Return (x, y) of the center of cell containing provided text 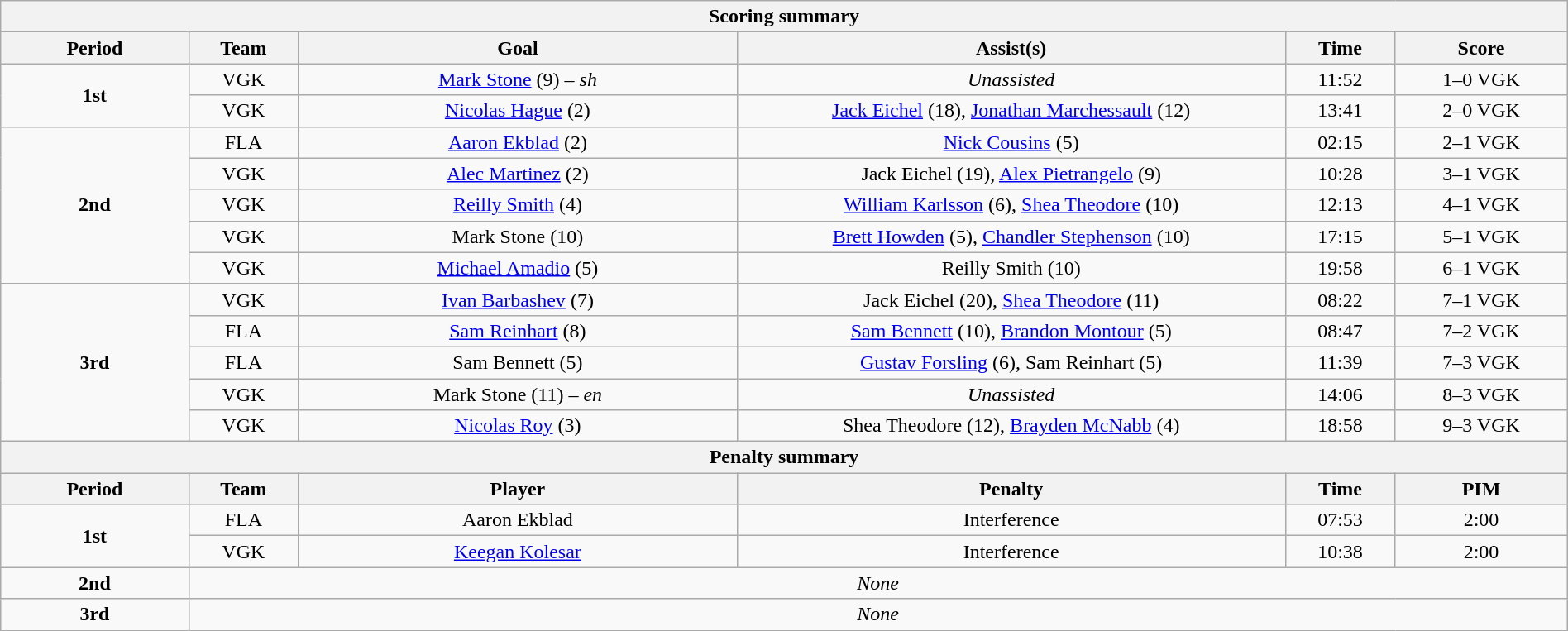
Jack Eichel (19), Alex Pietrangelo (9) (1011, 174)
Assist(s) (1011, 48)
Keegan Kolesar (518, 552)
12:13 (1340, 205)
Penalty summary (784, 457)
Nicolas Roy (3) (518, 426)
PIM (1481, 489)
4–1 VGK (1481, 205)
7–1 VGK (1481, 299)
Ivan Barbashev (7) (518, 299)
Shea Theodore (12), Brayden McNabb (4) (1011, 426)
Aaron Ekblad (2) (518, 142)
7–3 VGK (1481, 362)
Mark Stone (11) – en (518, 394)
Mark Stone (10) (518, 237)
Aaron Ekblad (518, 520)
6–1 VGK (1481, 268)
11:39 (1340, 362)
Jack Eichel (18), Jonathan Marchessault (12) (1011, 111)
08:22 (1340, 299)
Sam Reinhart (8) (518, 331)
17:15 (1340, 237)
Brett Howden (5), Chandler Stephenson (10) (1011, 237)
Player (518, 489)
08:47 (1340, 331)
William Karlsson (6), Shea Theodore (10) (1011, 205)
Scoring summary (784, 17)
Penalty (1011, 489)
3–1 VGK (1481, 174)
Sam Bennett (5) (518, 362)
2–1 VGK (1481, 142)
Sam Bennett (10), Brandon Montour (5) (1011, 331)
1–0 VGK (1481, 79)
Michael Amadio (5) (518, 268)
Goal (518, 48)
Score (1481, 48)
Nick Cousins (5) (1011, 142)
11:52 (1340, 79)
Nicolas Hague (2) (518, 111)
13:41 (1340, 111)
9–3 VGK (1481, 426)
19:58 (1340, 268)
Reilly Smith (10) (1011, 268)
Mark Stone (9) – sh (518, 79)
Jack Eichel (20), Shea Theodore (11) (1011, 299)
14:06 (1340, 394)
Reilly Smith (4) (518, 205)
5–1 VGK (1481, 237)
10:28 (1340, 174)
Alec Martinez (2) (518, 174)
10:38 (1340, 552)
07:53 (1340, 520)
Gustav Forsling (6), Sam Reinhart (5) (1011, 362)
02:15 (1340, 142)
18:58 (1340, 426)
7–2 VGK (1481, 331)
8–3 VGK (1481, 394)
2–0 VGK (1481, 111)
